For the text-containing cell, return its midpoint in [X, Y] coordinate format. 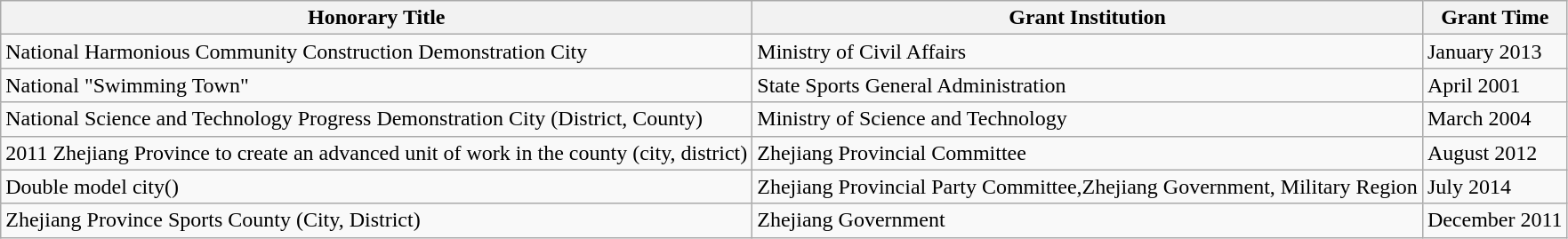
April 2001 [1494, 85]
2011 Zhejiang Province to create an advanced unit of work in the county (city, district) [377, 153]
July 2014 [1494, 187]
Ministry of Civil Affairs [1088, 52]
December 2011 [1494, 220]
Zhejiang Government [1088, 220]
National Science and Technology Progress Demonstration City (District, County) [377, 119]
State Sports General Administration [1088, 85]
January 2013 [1494, 52]
Zhejiang Provincial Party Committee,Zhejiang Government, Military Region [1088, 187]
Double model city() [377, 187]
Honorary Title [377, 18]
Zhejiang Province Sports County (City, District) [377, 220]
National "Swimming Town" [377, 85]
March 2004 [1494, 119]
Zhejiang Provincial Committee [1088, 153]
Grant Institution [1088, 18]
National Harmonious Community Construction Demonstration City [377, 52]
Ministry of Science and Technology [1088, 119]
Grant Time [1494, 18]
August 2012 [1494, 153]
